Output the (X, Y) coordinate of the center of the cell containing the given text.  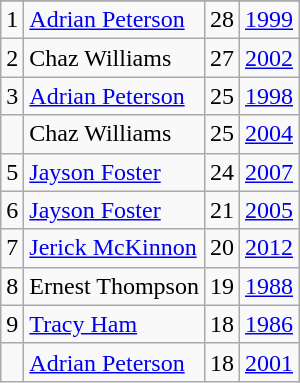
2 (12, 58)
21 (222, 210)
20 (222, 248)
8 (12, 286)
7 (12, 248)
1986 (268, 324)
3 (12, 96)
Jerick McKinnon (114, 248)
1999 (268, 20)
24 (222, 172)
2012 (268, 248)
6 (12, 210)
1998 (268, 96)
2004 (268, 134)
1988 (268, 286)
2002 (268, 58)
Ernest Thompson (114, 286)
2005 (268, 210)
9 (12, 324)
2001 (268, 362)
5 (12, 172)
28 (222, 20)
Tracy Ham (114, 324)
27 (222, 58)
2007 (268, 172)
19 (222, 286)
1 (12, 20)
